Pinpoint the cell where the given text exists, returning its (X, Y) midpoint coordinate. 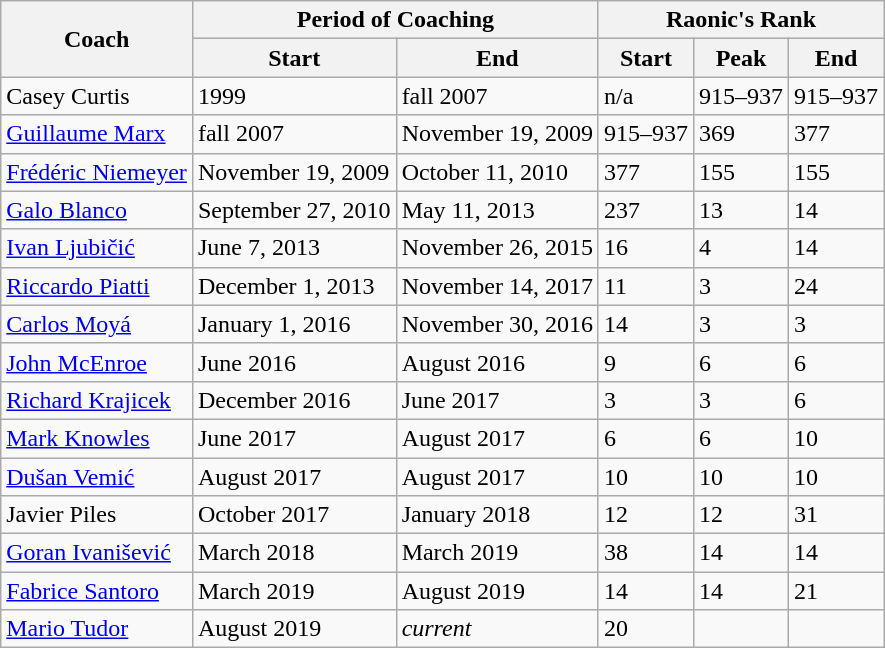
Frédéric Niemeyer (97, 172)
John McEnroe (97, 362)
October 2017 (294, 515)
November 26, 2015 (497, 248)
31 (836, 515)
Casey Curtis (97, 96)
September 27, 2010 (294, 210)
Coach (97, 39)
December 1, 2013 (294, 286)
January 2018 (497, 515)
November 14, 2017 (497, 286)
Guillaume Marx (97, 134)
38 (646, 553)
Fabrice Santoro (97, 591)
Richard Krajicek (97, 400)
11 (646, 286)
Riccardo Piatti (97, 286)
June 2016 (294, 362)
Period of Coaching (395, 20)
January 1, 2016 (294, 324)
Ivan Ljubičić (97, 248)
237 (646, 210)
9 (646, 362)
August 2016 (497, 362)
Goran Ivanišević (97, 553)
16 (646, 248)
current (497, 629)
Galo Blanco (97, 210)
Peak (742, 58)
Javier Piles (97, 515)
Carlos Moyá (97, 324)
4 (742, 248)
21 (836, 591)
Raonic's Rank (740, 20)
Mark Knowles (97, 438)
1999 (294, 96)
May 11, 2013 (497, 210)
24 (836, 286)
October 11, 2010 (497, 172)
Mario Tudor (97, 629)
Dušan Vemić (97, 477)
June 7, 2013 (294, 248)
December 2016 (294, 400)
13 (742, 210)
369 (742, 134)
November 30, 2016 (497, 324)
n/a (646, 96)
20 (646, 629)
March 2018 (294, 553)
